Extract the [X, Y] coordinate from the center of the cell holding the provided text.  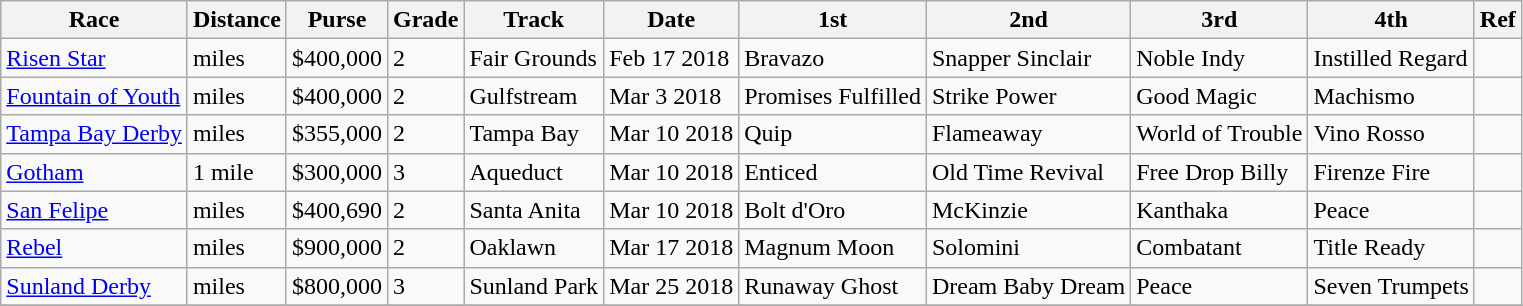
Oaklawn [534, 248]
3rd [1220, 20]
Risen Star [94, 58]
Dream Baby Dream [1028, 286]
Free Drop Billy [1220, 172]
Bolt d'Oro [833, 210]
Grade [426, 20]
Purse [336, 20]
Noble Indy [1220, 58]
San Felipe [94, 210]
Race [94, 20]
Mar 17 2018 [672, 248]
Gotham [94, 172]
Firenze Fire [1391, 172]
Gulfstream [534, 96]
Date [672, 20]
Instilled Regard [1391, 58]
Fair Grounds [534, 58]
Mar 3 2018 [672, 96]
$355,000 [336, 134]
Track [534, 20]
Old Time Revival [1028, 172]
Machismo [1391, 96]
Quip [833, 134]
$800,000 [336, 286]
Feb 17 2018 [672, 58]
2nd [1028, 20]
Kanthaka [1220, 210]
$400,690 [336, 210]
Mar 25 2018 [672, 286]
Sunland Park [534, 286]
Seven Trumpets [1391, 286]
Snapper Sinclair [1028, 58]
Santa Anita [534, 210]
McKinzie [1028, 210]
4th [1391, 20]
Ref [1498, 20]
Magnum Moon [833, 248]
Bravazo [833, 58]
Runaway Ghost [833, 286]
Distance [236, 20]
Strike Power [1028, 96]
World of Trouble [1220, 134]
Promises Fulfilled [833, 96]
Sunland Derby [94, 286]
$300,000 [336, 172]
$900,000 [336, 248]
Combatant [1220, 248]
Tampa Bay Derby [94, 134]
Good Magic [1220, 96]
1 mile [236, 172]
Fountain of Youth [94, 96]
Solomini [1028, 248]
Aqueduct [534, 172]
1st [833, 20]
Title Ready [1391, 248]
Rebel [94, 248]
Enticed [833, 172]
Vino Rosso [1391, 134]
Tampa Bay [534, 134]
Flameaway [1028, 134]
